Output the [X, Y] coordinate of the center of the cell containing the given text.  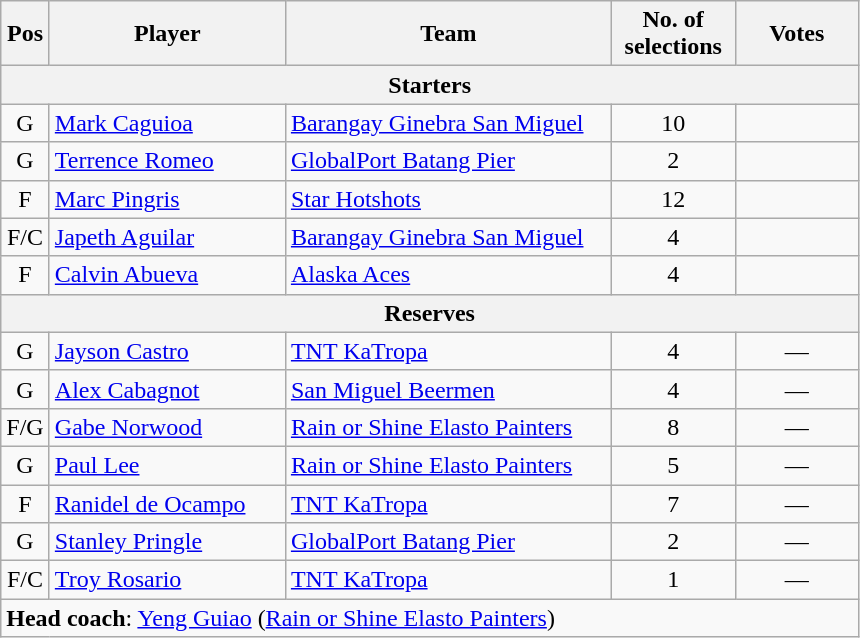
7 [673, 503]
Calvin Abueva [167, 275]
Star Hotshots [448, 199]
10 [673, 123]
Starters [430, 85]
Alex Cabagnot [167, 389]
Ranidel de Ocampo [167, 503]
12 [673, 199]
San Miguel Beermen [448, 389]
Player [167, 34]
F/G [26, 427]
Paul Lee [167, 465]
Mark Caguioa [167, 123]
Japeth Aguilar [167, 237]
Troy Rosario [167, 580]
Reserves [430, 313]
Head coach: Yeng Guiao (Rain or Shine Elasto Painters) [430, 618]
Stanley Pringle [167, 542]
Alaska Aces [448, 275]
8 [673, 427]
No. of selections [673, 34]
Pos [26, 34]
Team [448, 34]
1 [673, 580]
Votes [797, 34]
Terrence Romeo [167, 161]
5 [673, 465]
Marc Pingris [167, 199]
Jayson Castro [167, 351]
Gabe Norwood [167, 427]
